Return the (x, y) coordinate for the center point of the cell that contains the specified text.  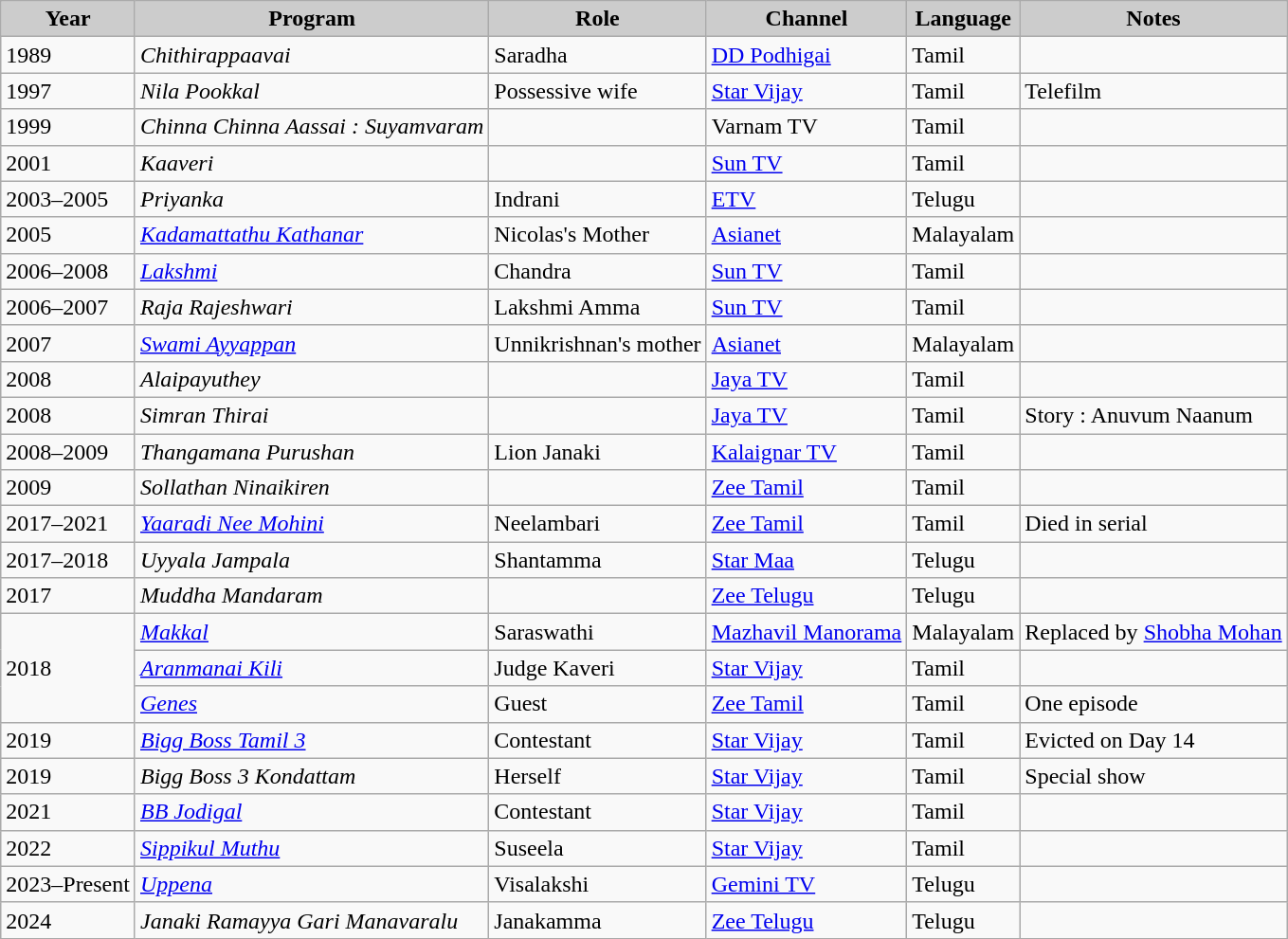
Saraswathi (597, 632)
Chinna Chinna Aassai : Suyamvaram (311, 127)
Aranmanai Kili (311, 668)
2007 (68, 343)
2006–2008 (68, 271)
DD Podhigai (807, 55)
Language (963, 19)
Simran Thirai (311, 415)
Genes (311, 704)
Muddha Mandaram (311, 596)
2006–2007 (68, 307)
Uyyala Jampala (311, 560)
Star Maa (807, 560)
2008–2009 (68, 452)
Raja Rajeshwari (311, 307)
Priyanka (311, 199)
Year (68, 19)
Suseela (597, 848)
Lakshmi (311, 271)
Janaki Ramayya Gari Manavaralu (311, 920)
Special show (1153, 776)
Nicolas's Mother (597, 235)
Yaaradi Nee Mohini (311, 524)
BB Jodigal (311, 812)
2021 (68, 812)
Lakshmi Amma (597, 307)
Judge Kaveri (597, 668)
Guest (597, 704)
Evicted on Day 14 (1153, 740)
Lion Janaki (597, 452)
Thangamana Purushan (311, 452)
2022 (68, 848)
Telefilm (1153, 91)
Sippikul Muthu (311, 848)
2023–Present (68, 884)
Mazhavil Manorama (807, 632)
Saradha (597, 55)
Kadamattathu Kathanar (311, 235)
Kalaignar TV (807, 452)
Chandra (597, 271)
Varnam TV (807, 127)
Janakamma (597, 920)
2001 (68, 163)
2018 (68, 668)
2024 (68, 920)
Replaced by Shobha Mohan (1153, 632)
Died in serial (1153, 524)
Indrani (597, 199)
2003–2005 (68, 199)
Gemini TV (807, 884)
Channel (807, 19)
Role (597, 19)
ETV (807, 199)
Bigg Boss Tamil 3 (311, 740)
2017–2018 (68, 560)
2017–2021 (68, 524)
2005 (68, 235)
Sollathan Ninaikiren (311, 488)
Herself (597, 776)
Uppena (311, 884)
Story : Anuvum Naanum (1153, 415)
1999 (68, 127)
Kaaveri (311, 163)
1997 (68, 91)
Chithirappaavai (311, 55)
Shantamma (597, 560)
Nila Pookkal (311, 91)
Neelambari (597, 524)
Possessive wife (597, 91)
One episode (1153, 704)
Unnikrishnan's mother (597, 343)
Visalakshi (597, 884)
Makkal (311, 632)
1989 (68, 55)
2009 (68, 488)
Bigg Boss 3 Kondattam (311, 776)
Swami Ayyappan (311, 343)
2017 (68, 596)
Notes (1153, 19)
Program (311, 19)
Alaipayuthey (311, 379)
